Provide the (X, Y) coordinate of the cell's center where the given text is located.  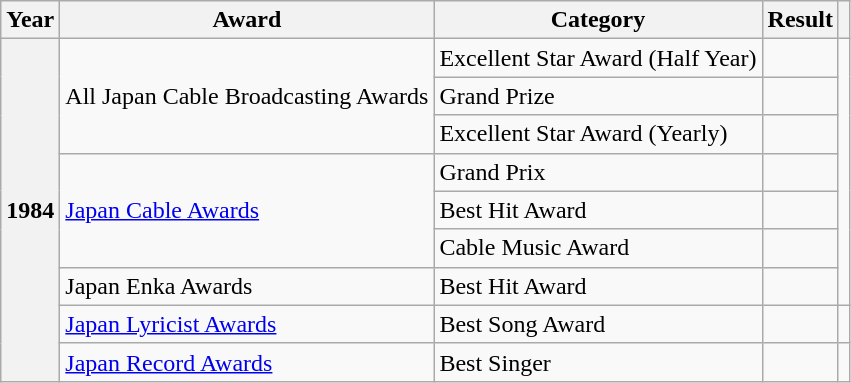
Result (800, 20)
Best Song Award (598, 324)
All Japan Cable Broadcasting Awards (247, 96)
Japan Enka Awards (247, 286)
Japan Cable Awards (247, 210)
Excellent Star Award (Half Year) (598, 58)
Grand Prix (598, 172)
Excellent Star Award (Yearly) (598, 134)
Grand Prize (598, 96)
Award (247, 20)
1984 (30, 210)
Cable Music Award (598, 248)
Japan Lyricist Awards (247, 324)
Category (598, 20)
Best Singer (598, 362)
Year (30, 20)
Japan Record Awards (247, 362)
